Provide the (X, Y) coordinate of the cell's center where the given text is located.  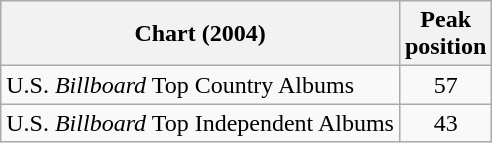
U.S. Billboard Top Country Albums (200, 85)
43 (445, 123)
57 (445, 85)
Peakposition (445, 34)
Chart (2004) (200, 34)
U.S. Billboard Top Independent Albums (200, 123)
